For the text-containing cell, return its midpoint in (X, Y) coordinate format. 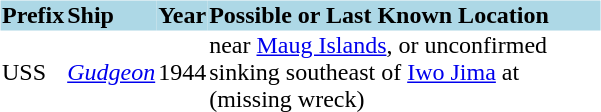
Possible or Last Known Location (404, 15)
Ship (112, 15)
Prefix (32, 15)
Year (182, 15)
